Pinpoint the cell where the given text exists, returning its (X, Y) midpoint coordinate. 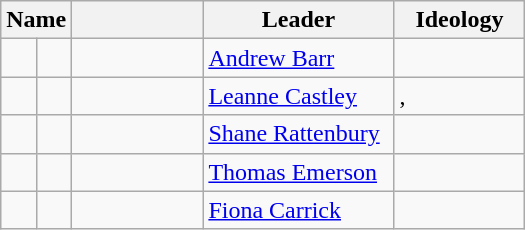
Leanne Castley (298, 96)
Name (36, 20)
Ideology (460, 20)
Shane Rattenbury (298, 134)
Thomas Emerson (298, 172)
Leader (298, 20)
, (460, 96)
Andrew Barr (298, 58)
Fiona Carrick (298, 210)
